Determine the [X, Y] coordinate at the center of the cell enclosing the given text.  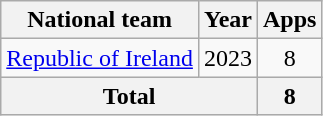
Total [130, 96]
2023 [228, 58]
Year [228, 20]
Apps [289, 20]
Republic of Ireland [100, 58]
National team [100, 20]
